Identify which cell holds the provided text, then report its (X, Y) central coordinate. 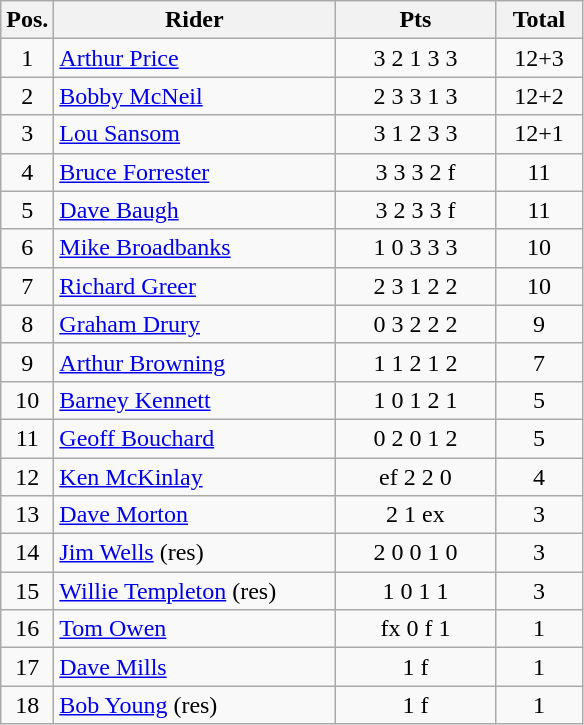
2 0 0 1 0 (416, 553)
1 0 3 3 3 (416, 248)
14 (28, 553)
Ken McKinlay (194, 477)
2 1 ex (416, 515)
Graham Drury (194, 324)
6 (28, 248)
Willie Templeton (res) (194, 591)
Rider (194, 20)
13 (28, 515)
Pts (416, 20)
Total (539, 20)
3 1 2 3 3 (416, 134)
3 3 3 2 f (416, 172)
2 3 1 2 2 (416, 286)
Jim Wells (res) (194, 553)
1 1 2 1 2 (416, 362)
fx 0 f 1 (416, 629)
12+2 (539, 96)
1 0 1 1 (416, 591)
Pos. (28, 20)
1 0 1 2 1 (416, 400)
Dave Baugh (194, 210)
12 (28, 477)
0 3 2 2 2 (416, 324)
12+3 (539, 58)
18 (28, 705)
8 (28, 324)
0 2 0 1 2 (416, 438)
Bobby McNeil (194, 96)
15 (28, 591)
Lou Sansom (194, 134)
2 3 3 1 3 (416, 96)
3 2 1 3 3 (416, 58)
Tom Owen (194, 629)
Dave Morton (194, 515)
3 2 3 3 f (416, 210)
Mike Broadbanks (194, 248)
Arthur Price (194, 58)
Barney Kennett (194, 400)
Richard Greer (194, 286)
Arthur Browning (194, 362)
12+1 (539, 134)
2 (28, 96)
Dave Mills (194, 667)
16 (28, 629)
Bob Young (res) (194, 705)
ef 2 2 0 (416, 477)
17 (28, 667)
Bruce Forrester (194, 172)
Geoff Bouchard (194, 438)
